Return (X, Y) of the center of cell containing provided text 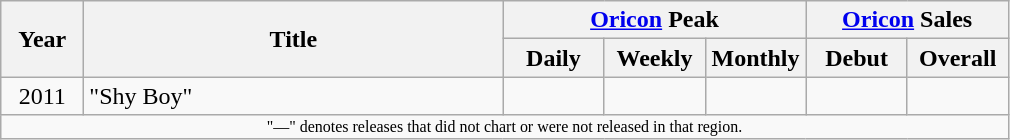
Year (42, 39)
Debut (856, 58)
Oricon Sales (907, 20)
Weekly (654, 58)
Monthly (756, 58)
"—" denotes releases that did not chart or were not released in that region. (504, 127)
2011 (42, 96)
Title (294, 39)
Daily (554, 58)
Oricon Peak (654, 20)
Overall (958, 58)
"Shy Boy" (294, 96)
